Return the [X, Y] coordinate for the center point of the cell that contains the specified text.  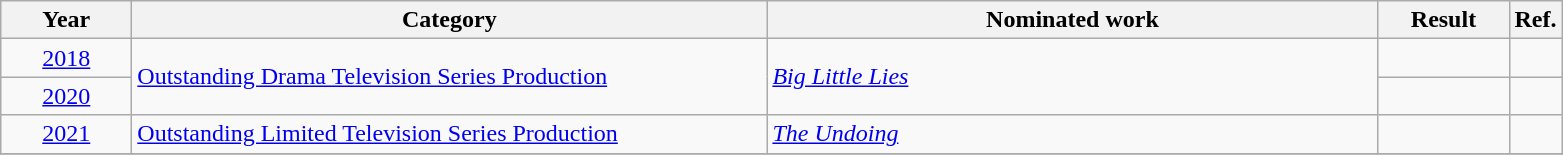
2020 [66, 96]
Nominated work [1072, 20]
Year [66, 20]
The Undoing [1072, 134]
Result [1444, 20]
Category [450, 20]
Ref. [1536, 20]
Outstanding Drama Television Series Production [450, 77]
2021 [66, 134]
2018 [66, 58]
Big Little Lies [1072, 77]
Outstanding Limited Television Series Production [450, 134]
